From the cell containing the given text, extract its center point as [X, Y] coordinate. 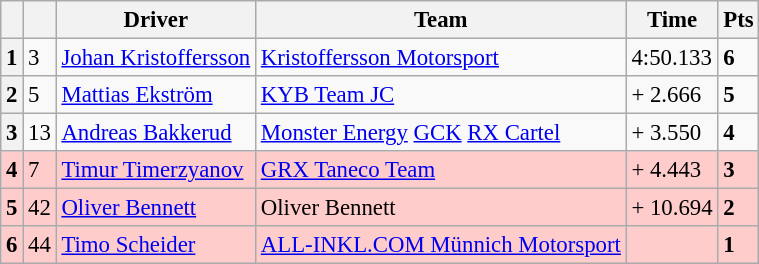
Team [440, 20]
Andreas Bakkerud [156, 133]
Timur Timerzyanov [156, 170]
+ 10.694 [672, 208]
+ 3.550 [672, 133]
4:50.133 [672, 58]
Time [672, 20]
7 [40, 170]
Johan Kristoffersson [156, 58]
13 [40, 133]
Driver [156, 20]
Kristoffersson Motorsport [440, 58]
ALL-INKL.COM Münnich Motorsport [440, 245]
Timo Scheider [156, 245]
42 [40, 208]
Mattias Ekström [156, 95]
44 [40, 245]
GRX Taneco Team [440, 170]
+ 2.666 [672, 95]
Monster Energy GCK RX Cartel [440, 133]
Pts [738, 20]
+ 4.443 [672, 170]
KYB Team JC [440, 95]
